Capture the cell that displays the provided text and extract its [X, Y] central coordinate. 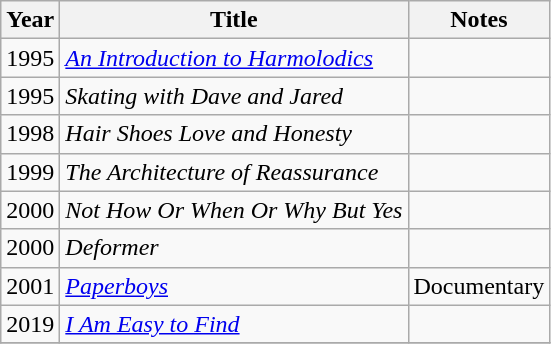
Notes [479, 20]
2019 [30, 324]
Hair Shoes Love and Honesty [234, 134]
Not How Or When Or Why But Yes [234, 210]
Documentary [479, 286]
The Architecture of Reassurance [234, 172]
1998 [30, 134]
An Introduction to Harmolodics [234, 58]
I Am Easy to Find [234, 324]
Year [30, 20]
Skating with Dave and Jared [234, 96]
Deformer [234, 248]
Paperboys [234, 286]
Title [234, 20]
1999 [30, 172]
2001 [30, 286]
